Pinpoint the cell where the given text exists, returning its [X, Y] midpoint coordinate. 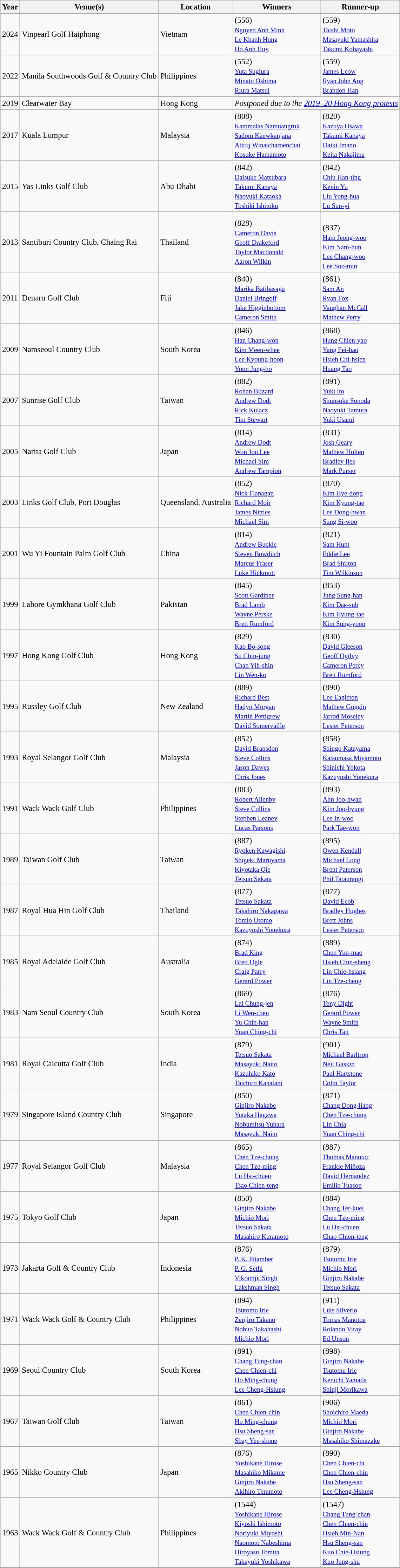
1999 [10, 604]
(876) Yoshikane HiroseMasahiko MikameGinjiro NakabeAkihiro Teramoto [276, 1472]
(828) Cameron DavisGeoff DrakefordTaylor MacdonaldAaron Wilkin [276, 242]
(852) Nick FlanaganRichard MoirJames NittiesMichael Sim [276, 502]
1963 [10, 1533]
Wu Yi Fountain Palm Golf Club [89, 553]
(853) Jung Sung-hanKim Dae-subKim Hyung-taeKim Sung-yoon [360, 604]
(852) David BransdonSteve CollinsJason DawesChris Jones [276, 757]
(850) Ginjiro NakabeMichio MoriTetsuo SakataMasahiro Kuramoto [276, 1217]
(820) Kazuya OsawaTakumi KanayaDaiki ImanoKeita Nakajima [360, 135]
Links Golf Club, Port Douglas [89, 502]
Royal Adelaide Golf Club [89, 962]
Singapore [196, 1115]
2013 [10, 242]
Indonesia [196, 1268]
1975 [10, 1217]
(894) Tsutomu IrieZenjiro TakanoNobuo TakahashiMichio Mori [276, 1319]
China [196, 553]
(887) Thomas ManotocFrankie MiñozaDavid HernandezEmilio Tuason [360, 1166]
Singapore Island Country Club [89, 1115]
2007 [10, 400]
(901) Michael BarltropNeil GaskinPaul HartstoneColin Taylor [360, 1064]
Fiji [196, 298]
1993 [10, 757]
(842) Chiu Han-tingKevin YuLiu Yung-huaLu Sun-yi [360, 187]
(870) Kim Hye-dongKim Kyung-taeLee Dong-hwanSung Si-woo [360, 502]
(861) Chen Chien-chinHo Ming-chungHsu Sheng-sanShay Yee-shone [276, 1421]
(814) Andrew DodtWon Jon LeeMichael SimAndrew Tampion [276, 451]
(831) Josh GearyMathew HoltenBradley IlesMark Purser [360, 451]
(893) Ahn Joo-hwanKim Joo-hyungLee In-wooPark Tae-won [360, 809]
(883) Robert AllenbySteve CollinsStephen LeaneyLucas Parsons [276, 809]
2001 [10, 553]
(890) Chen Chien-chiChen Chien-chinHsu Sheng-sanLee Cheng-Hsiung [360, 1472]
1977 [10, 1166]
(559) James LeowRyan John AngBrandon Han [360, 76]
(876) P. K. PitamberP. G. SethiVikramjit SinghLakshman Singh [276, 1268]
1995 [10, 707]
Sunrise Golf Club [89, 400]
Vinpearl Golf Haiphong [89, 34]
(830) David GleesonGeoff OgilvyCameron PercyBrett Rumford [360, 655]
(559) Taishi MotoMasayuki YamashitaTakumi Kobayashi [360, 34]
Santiburi Country Club, Chaing Rai [89, 242]
1981 [10, 1064]
(895) Owen KendallMichael LongBrent PatersonPhil Tataurangi [360, 860]
(911) Luis SilverioTomas ManotoeRolando VirayEd Unson [360, 1319]
(884) Chang Ter-kueiChen Tze-mingLu Hsi-chuenChao Chien-teng [360, 1217]
1987 [10, 911]
Runner-up [360, 7]
(876) Tony DightGerard PowerWayne SmithChris Tatt [360, 1013]
(887) Ryoken KawagishiShigeki MaruyamaKiyotaka OieTetsuo Sakata [276, 860]
2017 [10, 135]
1973 [10, 1268]
Narita Golf Club [89, 451]
(842) Daisuke MatsubaraTakumi KanayaNaoyuki KataokaToshiki Ishitoku [276, 187]
1971 [10, 1319]
(882) Rohan BlizardAndrew DodtRick KulaczTim Stewart [276, 400]
(865) Chen Tze-chungChen Tze-mingLu Hsi-chuenTsao Chien-teng [276, 1166]
1969 [10, 1370]
India [196, 1064]
(845) Scott GardinerBrad LambWayne PerskeBrett Rumford [276, 604]
(871) Chang Dong-liangChen Tze-chungLin ChiaYuan Ching-chi [360, 1115]
Namseoul Country Club [89, 349]
2022 [10, 76]
2009 [10, 349]
New Zealand [196, 707]
Postponed due to the 2019–20 Hong Kong protests [316, 103]
Australia [196, 962]
Venue(s) [89, 7]
Vietnam [196, 34]
1967 [10, 1421]
Hong Kong Golf Club [89, 655]
(906) Shoichiro MaedaMichio MoriGinjiro NakabeMasahiko Shimazake [360, 1421]
Manila Southwoods Golf & Country Club [89, 76]
2019 [10, 103]
2015 [10, 187]
Clearwater Bay [89, 103]
(850) Ginjiro NakabeYutaka HagawaNobumitsu YuharaMasayuki Naito [276, 1115]
Queensland, Australia [196, 502]
(874) Brad KingBrett OgleCraig ParryGerard Power [276, 962]
1983 [10, 1013]
(1544) Yoshikane HiroseKiyoshi IshimotoNoriyuki MiyoshiNaomoto NabeshimaHiroyasu TomitaTakayuki Yoshikawa [276, 1533]
(891) Chang Tung-chanChen Chien-chiHo Ming-chungLee Cheng-Hsiung [276, 1370]
(840) Marika BatibasagaDaniel BringolfJake HigginbottomCameron Smith [276, 298]
(889) Chen Yun-maoHsieh Chin-shengLin Chie-hsiangLin Tze-cheng [360, 962]
(846) Han Chang-wonKim Meen-wheeLee Kyoung-hoonYoon Jung-ho [276, 349]
1997 [10, 655]
(868) Hung Chien-yaoYang Fei-haoHsieh Chi-hsienHuang Tao [360, 349]
Tokyo Golf Club [89, 1217]
Pakistan [196, 604]
(837)Ham Jeong-wooKim Nam-hunLee Chang-wooLee Soo-min [360, 242]
Year [10, 7]
(552) Yuta SugiuraMinato OshimaRiura Matsui [276, 76]
Denaru Golf Club [89, 298]
2024 [10, 34]
Nikko Country Club [89, 1472]
1991 [10, 809]
1989 [10, 860]
Nam Seoul Country Club [89, 1013]
(877) David EcobBradley HughesBrett JohnsLester Peterson [360, 911]
(891) Yuki ItoShunsuke SonodaNaoyuki TamuraYuki Usami [360, 400]
Seoul Country Club [89, 1370]
(1547) Chang Tung-chanChen Chien-chinHsieh Min-NanHsu Sheng-sanKuo Chie-HsiungKuo Jung-shu [360, 1533]
1965 [10, 1472]
2003 [10, 502]
(890) Lee EagletonMathew GogginJarrod MoseleyLester Peterson [360, 707]
(879) Tsutomu IrieMichio MoriGinjiro NakabeTetsuo Sakata [360, 1268]
Lahore Gymkhana Golf Club [89, 604]
Wack Wack Golf Club [89, 809]
2011 [10, 298]
Location [196, 7]
2005 [10, 451]
(898) Ginjiro NakabeTsutomu IrieKenichi YamadaShinji Morikawa [360, 1370]
Yas Links Golf Club [89, 187]
1985 [10, 962]
(814) Andrew BuckleSteven BowditchMarcus FraserLuke Hickmott [276, 553]
(829) Kao Bo-songSu Chin-jungChan Yih-shinLin Wen-ko [276, 655]
(879) Tetsuo SakataMasayuki NaitoKazuhiko KatoTaichiro Kanatani [276, 1064]
Russley Golf Club [89, 707]
(889) Richard BestHadyn MorganMartin PettigrewDavid Somervaille [276, 707]
Kuala Lumpur [89, 135]
(877) Tetsuo SakataTakahiro NakagawaTomio OtomoKazuyoshi Yonekura [276, 911]
Royal Calcutta Golf Club [89, 1064]
Jakarta Golf & Country Club [89, 1268]
(869) Lai Chung-jenLi Wen-chenYu Chin-hanYuan Ching-chi [276, 1013]
1979 [10, 1115]
(808) Kammalas NamuangrukSadom KaewkanjanaAtiruj WinaicharoenchaiKosuke Hamamoto [276, 135]
(821) Sam HuntEddie LeeBrad ShiltonTim Wilkinson [360, 553]
Abu Dhabi [196, 187]
Royal Hua Hin Golf Club [89, 911]
(861) Sam AnRyan FoxVaughan McCallMathew Perry [360, 298]
(858) Shingo KatayamaKatsumasa MiyamotoShinichi YokotaKazuyoshi Yonekura [360, 757]
(556) Nguyen Anh MinhLe Khanh HungHo Anh Huy [276, 34]
Winners [276, 7]
